From the cell containing the given text, extract its center point as [x, y] coordinate. 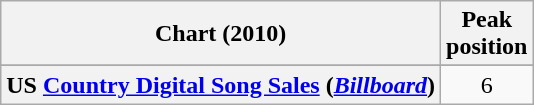
Peakposition [487, 34]
US Country Digital Song Sales (Billboard) [221, 85]
Chart (2010) [221, 34]
6 [487, 85]
